For the text-containing cell, return its midpoint in [x, y] coordinate format. 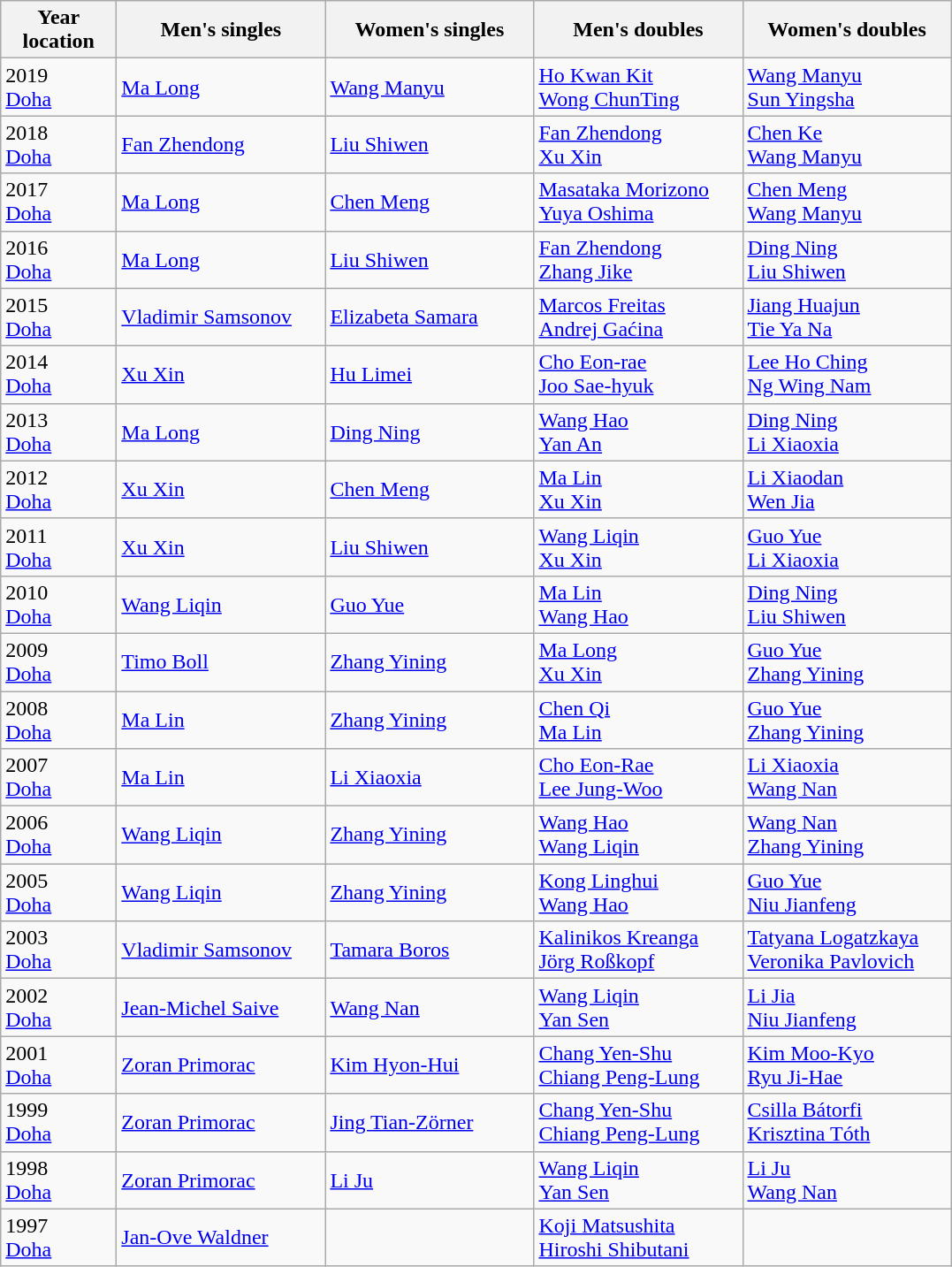
2006 Doha [58, 835]
Jiang Huajun Tie Ya Na [847, 317]
Guo Yue [430, 605]
Tatyana Logatzkaya Veronika Pavlovich [847, 950]
Ding Ning [430, 431]
Elizabeta Samara [430, 317]
Jean-Michel Saive [221, 1008]
2018 Doha [58, 145]
Marcos Freitas Andrej Gaćina [638, 317]
2003 Doha [58, 950]
2013 Doha [58, 431]
1997 Doha [58, 1238]
1999 Doha [58, 1123]
Wang Hao Yan An [638, 431]
Cho Eon-Rae Lee Jung-Woo [638, 778]
Chen Qi Ma Lin [638, 720]
Guo Yue Niu Jianfeng [847, 893]
Women's singles [430, 30]
Wang Liqin Xu Xin [638, 546]
Fan Zhendong Xu Xin [638, 145]
Li Xiaoxia Wang Nan [847, 778]
2012 Doha [58, 490]
2010 Doha [58, 605]
Wang Hao Wang Liqin [638, 835]
Ho Kwan Kit Wong ChunTing [638, 87]
Kong Linghui Wang Hao [638, 893]
Ma Lin Xu Xin [638, 490]
Hu Limei [430, 375]
Men's singles [221, 30]
1998 Doha [58, 1179]
Ding Ning Li Xiaoxia [847, 431]
Li Ju [430, 1179]
2008 Doha [58, 720]
Year location [58, 30]
Csilla Bátorfi Krisztina Tóth [847, 1123]
Kalinikos Kreanga Jörg Roßkopf [638, 950]
Timo Boll [221, 661]
2016 Doha [58, 260]
2011 Doha [58, 546]
Wang Manyu Sun Yingsha [847, 87]
2007 Doha [58, 778]
Fan Zhendong [221, 145]
Li Jia Niu Jianfeng [847, 1008]
Li Xiaodan Wen Jia [847, 490]
Ma Lin Wang Hao [638, 605]
Masataka Morizono Yuya Oshima [638, 202]
Fan Zhendong Zhang Jike [638, 260]
2017 Doha [58, 202]
Wang Nan [430, 1008]
2009 Doha [58, 661]
Chen Meng Wang Manyu [847, 202]
2014 Doha [58, 375]
Lee Ho Ching Ng Wing Nam [847, 375]
Ma Long Xu Xin [638, 661]
Kim Moo-Kyo Ryu Ji-Hae [847, 1065]
Jing Tian-Zörner [430, 1123]
Chen Ke Wang Manyu [847, 145]
2001 Doha [58, 1065]
Wang Manyu [430, 87]
Tamara Boros [430, 950]
Men's doubles [638, 30]
2015 Doha [58, 317]
Li Ju Wang Nan [847, 1179]
Jan-Ove Waldner [221, 1238]
Wang Nan Zhang Yining [847, 835]
2005 Doha [58, 893]
Li Xiaoxia [430, 778]
2002 Doha [58, 1008]
Guo Yue Li Xiaoxia [847, 546]
2019 Doha [58, 87]
Koji Matsushita Hiroshi Shibutani [638, 1238]
Women's doubles [847, 30]
Kim Hyon-Hui [430, 1065]
Cho Eon-rae Joo Sae-hyuk [638, 375]
